Detect which cell encompasses the target text, then output its [x, y] center coordinate. 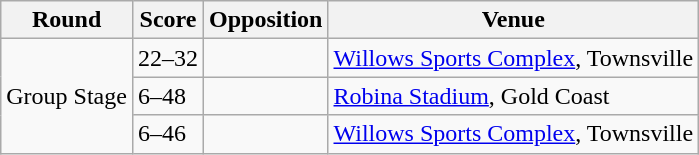
Round [67, 20]
Group Stage [67, 96]
6–46 [168, 134]
6–48 [168, 96]
Robina Stadium, Gold Coast [514, 96]
Score [168, 20]
Venue [514, 20]
22–32 [168, 58]
Opposition [266, 20]
